Return the (x, y) coordinate for the center point of the cell that contains the specified text.  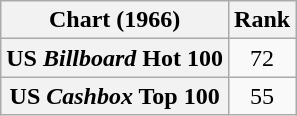
US Billboard Hot 100 (115, 58)
55 (262, 96)
Rank (262, 20)
72 (262, 58)
Chart (1966) (115, 20)
US Cashbox Top 100 (115, 96)
